Return [x, y] of the center of cell containing provided text 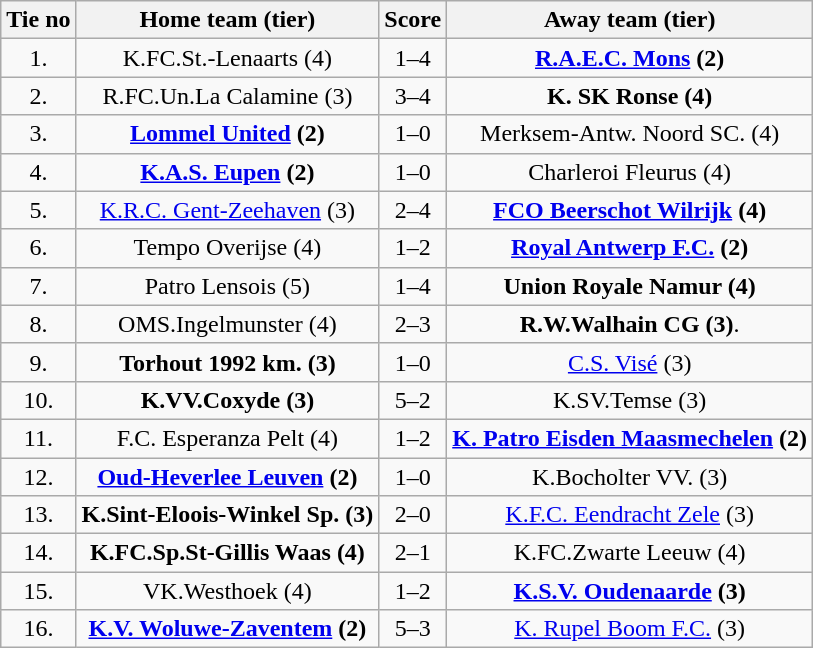
2–1 [413, 553]
Away team (tier) [630, 20]
FCO Beerschot Wilrijk (4) [630, 210]
3–4 [413, 96]
Oud-Heverlee Leuven (2) [228, 477]
13. [38, 515]
K.F.C. Eendracht Zele (3) [630, 515]
Merksem-Antw. Noord SC. (4) [630, 134]
K.S.V. Oudenaarde (3) [630, 591]
K. Patro Eisden Maasmechelen (2) [630, 438]
Union Royale Namur (4) [630, 286]
K.FC.Zwarte Leeuw (4) [630, 553]
4. [38, 172]
K.R.C. Gent-Zeehaven (3) [228, 210]
14. [38, 553]
Lommel United (2) [228, 134]
1. [38, 58]
15. [38, 591]
8. [38, 324]
2. [38, 96]
Patro Lensois (5) [228, 286]
6. [38, 248]
R.A.E.C. Mons (2) [630, 58]
2–3 [413, 324]
R.FC.Un.La Calamine (3) [228, 96]
Score [413, 20]
K.Sint-Eloois-Winkel Sp. (3) [228, 515]
11. [38, 438]
K.A.S. Eupen (2) [228, 172]
Charleroi Fleurus (4) [630, 172]
K. SK Ronse (4) [630, 96]
5–3 [413, 629]
F.C. Esperanza Pelt (4) [228, 438]
9. [38, 362]
K.VV.Coxyde (3) [228, 400]
2–0 [413, 515]
K.FC.Sp.St-Gillis Waas (4) [228, 553]
K.Bocholter VV. (3) [630, 477]
K. Rupel Boom F.C. (3) [630, 629]
R.W.Walhain CG (3). [630, 324]
12. [38, 477]
K.SV.Temse (3) [630, 400]
OMS.Ingelmunster (4) [228, 324]
10. [38, 400]
Tie no [38, 20]
2–4 [413, 210]
5–2 [413, 400]
5. [38, 210]
Tempo Overijse (4) [228, 248]
Torhout 1992 km. (3) [228, 362]
C.S. Visé (3) [630, 362]
VK.Westhoek (4) [228, 591]
3. [38, 134]
Home team (tier) [228, 20]
K.FC.St.-Lenaarts (4) [228, 58]
Royal Antwerp F.C. (2) [630, 248]
K.V. Woluwe-Zaventem (2) [228, 629]
16. [38, 629]
7. [38, 286]
